Locate the cell with the specified text and output its [x, y] center coordinate. 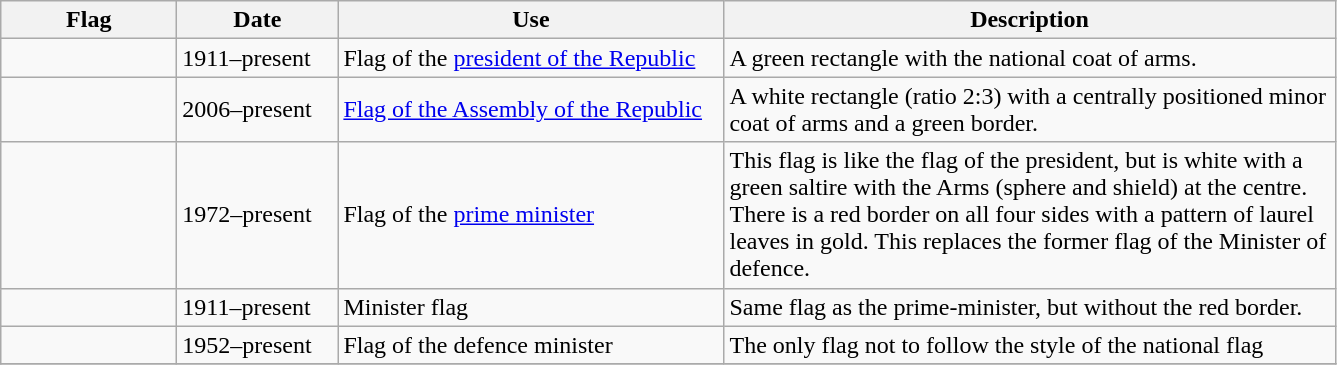
2006–present [258, 110]
Flag of the president of the Republic [531, 58]
1972–present [258, 215]
Same flag as the prime-minister, but without the red border. [1030, 307]
A green rectangle with the national coat of arms. [1030, 58]
Description [1030, 20]
The only flag not to follow the style of the national flag [1030, 345]
Flag of the prime minister [531, 215]
Minister flag [531, 307]
Use [531, 20]
Date [258, 20]
1952–present [258, 345]
Flag of the defence minister [531, 345]
A white rectangle (ratio 2:3) with a centrally positioned minor coat of arms and a green border. [1030, 110]
Flag of the Assembly of the Republic [531, 110]
Flag [89, 20]
